Locate the cell with the specified text and output its (x, y) center coordinate. 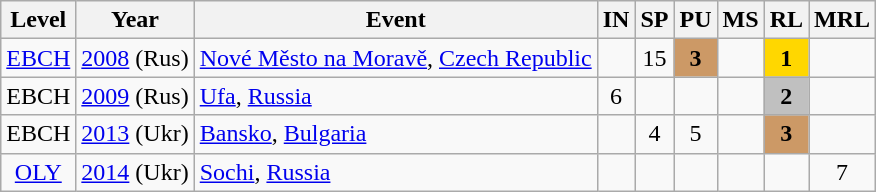
7 (842, 172)
Event (396, 20)
6 (616, 96)
Level (38, 20)
Sochi, Russia (396, 172)
1 (786, 58)
IN (616, 20)
2009 (Rus) (135, 96)
2014 (Ukr) (135, 172)
4 (654, 134)
2013 (Ukr) (135, 134)
Ufa, Russia (396, 96)
Bansko, Bulgaria (396, 134)
RL (786, 20)
2 (786, 96)
Nové Město na Moravě, Czech Republic (396, 58)
MS (740, 20)
MRL (842, 20)
SP (654, 20)
OLY (38, 172)
15 (654, 58)
Year (135, 20)
5 (696, 134)
PU (696, 20)
2008 (Rus) (135, 58)
